Determine the (x, y) coordinate at the center of the cell enclosing the given text.  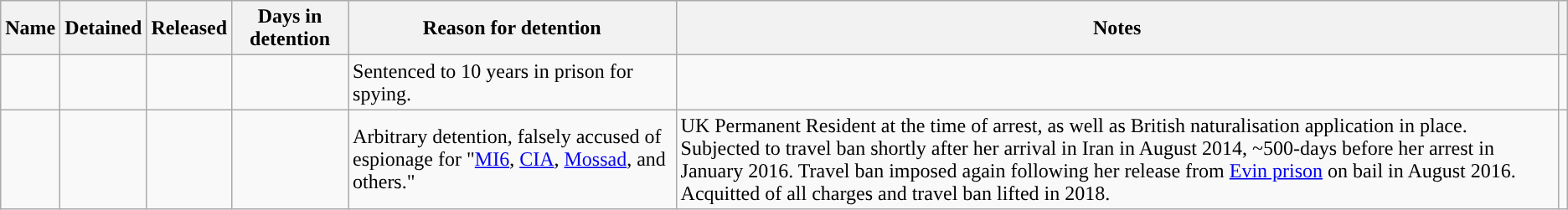
Reason for detention (513, 28)
Notes (1117, 28)
Detained (104, 28)
Arbitrary detention, falsely accused of espionage for "MI6, CIA, Mossad, and others." (513, 159)
Name (30, 28)
Released (189, 28)
Sentenced to 10 years in prison for spying. (513, 82)
Days in detention (290, 28)
